Determine the (x, y) coordinate at the center of the cell enclosing the given text.  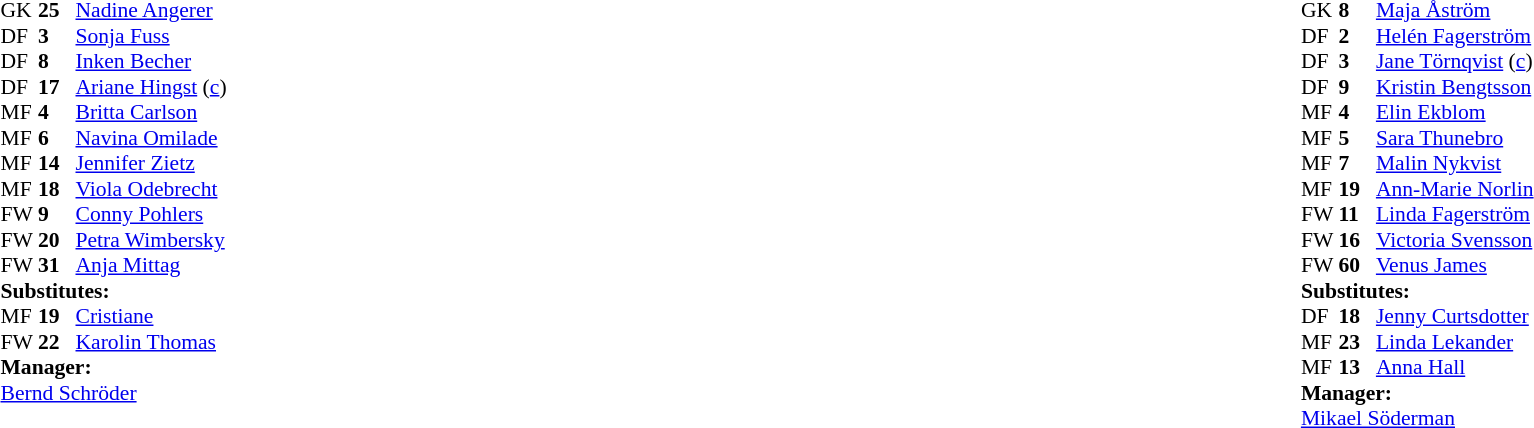
Britta Carlson (152, 113)
Inken Becher (152, 61)
6 (57, 138)
16 (1357, 240)
31 (57, 265)
7 (1357, 163)
Kristin Bengtsson (1455, 87)
60 (1357, 265)
5 (1357, 138)
Conny Pohlers (152, 215)
Sonja Fuss (152, 36)
11 (1357, 215)
Anna Hall (1455, 367)
8 (57, 61)
Jennifer Zietz (152, 163)
Ariane Hingst (c) (152, 87)
Venus James (1455, 265)
Ann-Marie Norlin (1455, 189)
20 (57, 240)
Elin Ekblom (1455, 113)
Sara Thunebro (1455, 138)
17 (57, 87)
23 (1357, 342)
2 (1357, 36)
Jane Törnqvist (c) (1455, 61)
Karolin Thomas (152, 342)
22 (57, 342)
Helén Fagerström (1455, 36)
Anja Mittag (152, 265)
Bernd Schröder (113, 393)
13 (1357, 367)
Linda Fagerström (1455, 215)
Victoria Svensson (1455, 240)
Linda Lekander (1455, 342)
14 (57, 163)
Petra Wimbersky (152, 240)
Jenny Curtsdotter (1455, 317)
Malin Nykvist (1455, 163)
Navina Omilade (152, 138)
Cristiane (152, 317)
Viola Odebrecht (152, 189)
